For the text-containing cell, return its midpoint in (x, y) coordinate format. 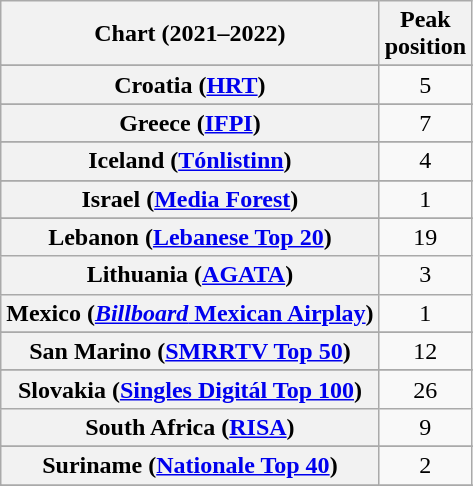
26 (425, 389)
3 (425, 275)
Croatia (HRT) (190, 85)
2 (425, 465)
5 (425, 85)
12 (425, 351)
19 (425, 237)
Peakposition (425, 34)
San Marino (SMRRTV Top 50) (190, 351)
Israel (Media Forest) (190, 199)
Greece (IFPI) (190, 123)
4 (425, 161)
Chart (2021–2022) (190, 34)
Mexico (Billboard Mexican Airplay) (190, 313)
Slovakia (Singles Digitál Top 100) (190, 389)
7 (425, 123)
9 (425, 427)
Iceland (Tónlistinn) (190, 161)
South Africa (RISA) (190, 427)
Suriname (Nationale Top 40) (190, 465)
Lebanon (Lebanese Top 20) (190, 237)
Lithuania (AGATA) (190, 275)
